Return the [x, y] coordinate for the center point of the cell that contains the specified text.  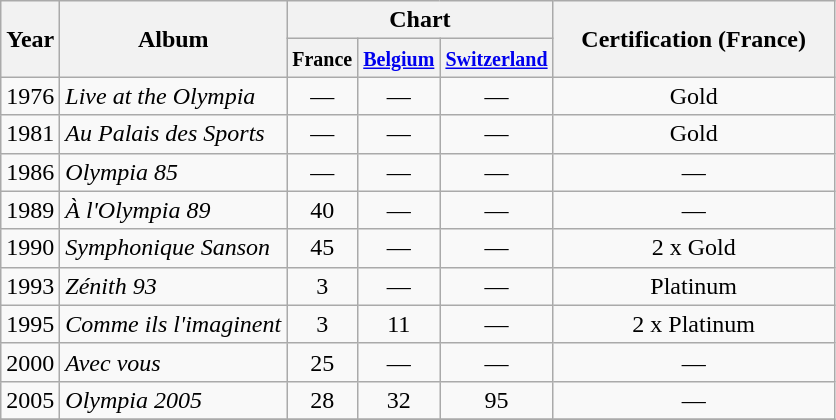
Platinum [694, 286]
Olympia 85 [174, 172]
2 x Gold [694, 248]
Belgium [399, 58]
Switzerland [496, 58]
2000 [30, 362]
2005 [30, 400]
32 [399, 400]
Zénith 93 [174, 286]
25 [322, 362]
Comme ils l'imaginent [174, 324]
95 [496, 400]
Year [30, 39]
France [322, 58]
2 x Platinum [694, 324]
1976 [30, 96]
11 [399, 324]
1990 [30, 248]
Au Palais des Sports [174, 134]
45 [322, 248]
1993 [30, 286]
Album [174, 39]
1986 [30, 172]
Symphonique Sanson [174, 248]
Certification (France) [694, 39]
1989 [30, 210]
Avec vous [174, 362]
1995 [30, 324]
Olympia 2005 [174, 400]
À l'Olympia 89 [174, 210]
1981 [30, 134]
Live at the Olympia [174, 96]
40 [322, 210]
Chart [420, 20]
28 [322, 400]
